Pinpoint the cell where the given text exists, returning its [X, Y] midpoint coordinate. 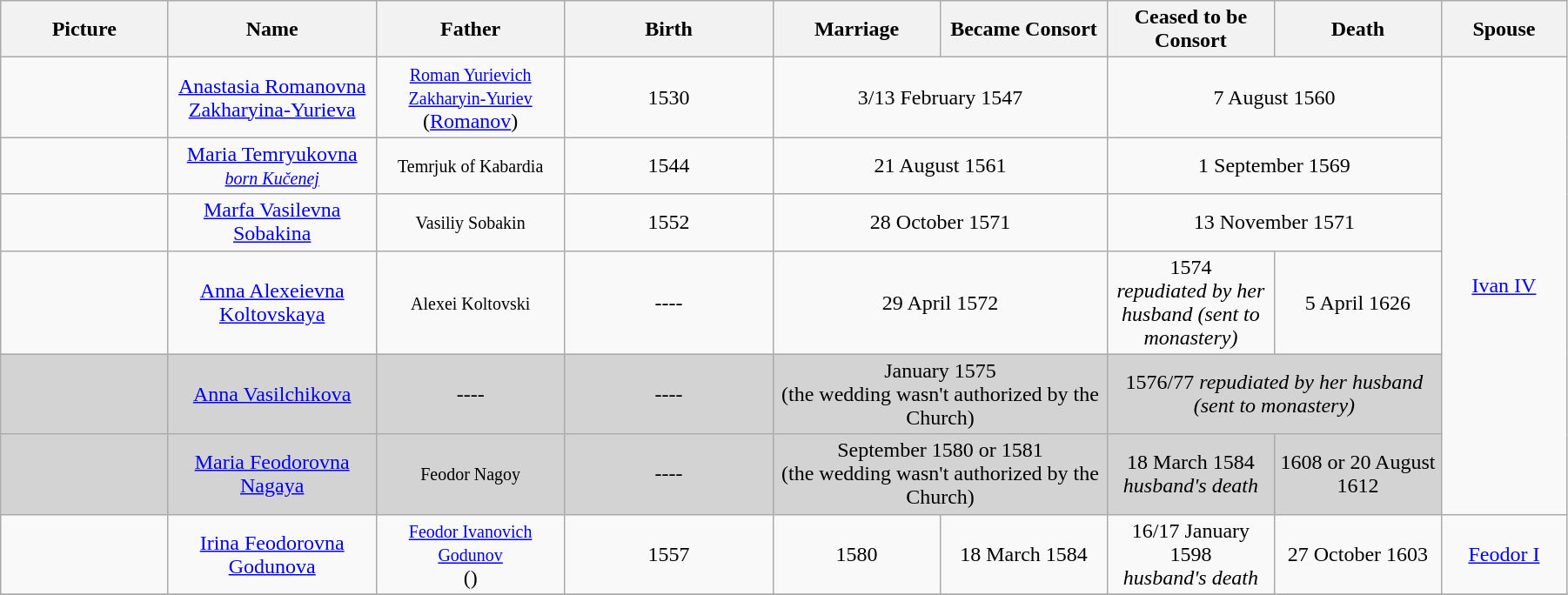
Anna Vasilchikova [272, 394]
3/13 February 1547 [941, 97]
16/17 January 1598 husband's death [1190, 554]
Temrjuk of Kabardia [471, 165]
1557 [669, 554]
Maria Temryukovnaborn Kučenej [272, 165]
Alexei Koltovski [471, 303]
28 October 1571 [941, 223]
Feodor I [1504, 554]
Feodor Ivanovich Godunov () [471, 554]
1608 or 20 August 1612 [1357, 474]
Name [272, 30]
Vasiliy Sobakin [471, 223]
1576/77 repudiated by her husband (sent to monastery) [1274, 394]
Became Consort [1024, 30]
1544 [669, 165]
Marfa Vasilevna Sobakina [272, 223]
September 1580 or 1581(the wedding wasn't authorized by the Church) [941, 474]
1574repudiated by her husband (sent to monastery) [1190, 303]
21 August 1561 [941, 165]
Anastasia Romanovna Zakharyina-Yurieva [272, 97]
Birth [669, 30]
1552 [669, 223]
Roman Yurievich Zakharyin-Yuriev (Romanov) [471, 97]
January 1575(the wedding wasn't authorized by the Church) [941, 394]
1 September 1569 [1274, 165]
Ivan IV [1504, 285]
Anna Alexeievna Koltovskaya [272, 303]
18 March 1584 [1024, 554]
Picture [84, 30]
5 April 1626 [1357, 303]
Ceased to be Consort [1190, 30]
1530 [669, 97]
Feodor Nagoy [471, 474]
Maria Feodorovna Nagaya [272, 474]
7 August 1560 [1274, 97]
18 March 1584 husband's death [1190, 474]
Spouse [1504, 30]
Father [471, 30]
Marriage [857, 30]
27 October 1603 [1357, 554]
Death [1357, 30]
13 November 1571 [1274, 223]
29 April 1572 [941, 303]
Irina Feodorovna Godunova [272, 554]
1580 [857, 554]
